Pinpoint the cell where the given text exists, returning its (x, y) midpoint coordinate. 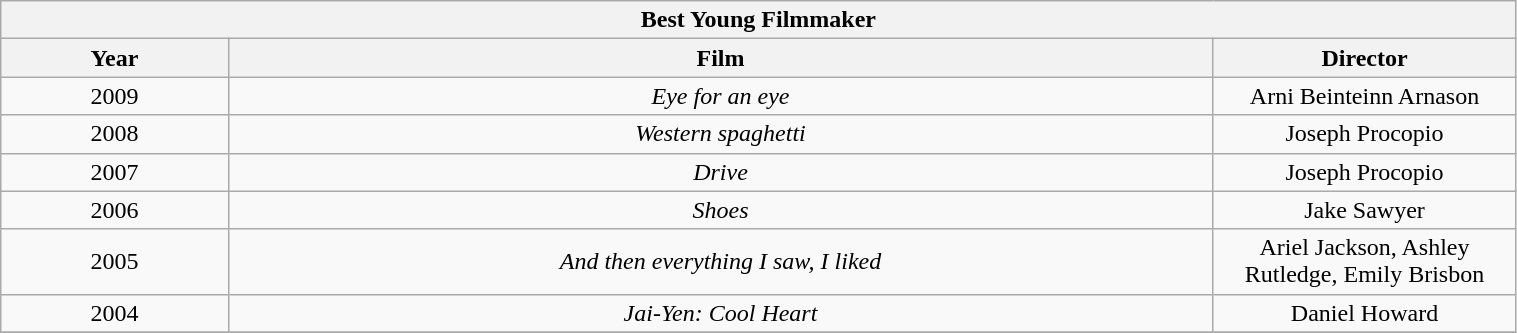
2009 (114, 96)
Director (1364, 58)
Year (114, 58)
Film (720, 58)
Western spaghetti (720, 134)
Jake Sawyer (1364, 210)
And then everything I saw, I liked (720, 262)
Best Young Filmmaker (758, 20)
2005 (114, 262)
Jai-Yen: Cool Heart (720, 313)
Ariel Jackson, Ashley Rutledge, Emily Brisbon (1364, 262)
Daniel Howard (1364, 313)
2004 (114, 313)
Eye for an eye (720, 96)
Shoes (720, 210)
Drive (720, 172)
2007 (114, 172)
Arni Beinteinn Arnason (1364, 96)
2006 (114, 210)
2008 (114, 134)
